For the text-containing cell, return its midpoint in [x, y] coordinate format. 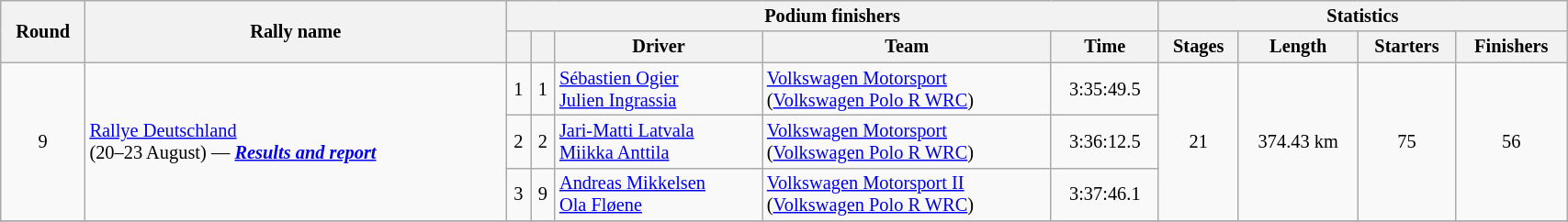
3:35:49.5 [1104, 89]
Driver [659, 47]
Length [1298, 47]
Starters [1407, 47]
3:36:12.5 [1104, 141]
3:37:46.1 [1104, 194]
21 [1198, 141]
75 [1407, 141]
Round [43, 31]
Finishers [1512, 47]
Andreas Mikkelsen Ola Fløene [659, 194]
56 [1512, 141]
Rally name [296, 31]
Time [1104, 47]
Statistics [1362, 16]
Podium finishers [832, 16]
Rallye Deutschland(20–23 August) — Results and report [296, 141]
Sébastien Ogier Julien Ingrassia [659, 89]
Jari-Matti Latvala Miikka Anttila [659, 141]
374.43 km [1298, 141]
Stages [1198, 47]
3 [518, 194]
Team [907, 47]
Volkswagen Motorsport II (Volkswagen Polo R WRC) [907, 194]
